Return [x, y] of the center of cell containing provided text 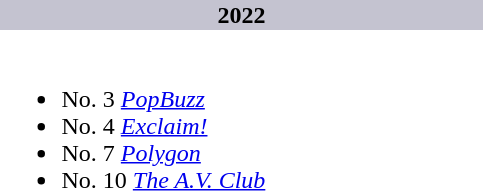
2022 [242, 15]
